Capture the cell that displays the provided text and extract its [X, Y] central coordinate. 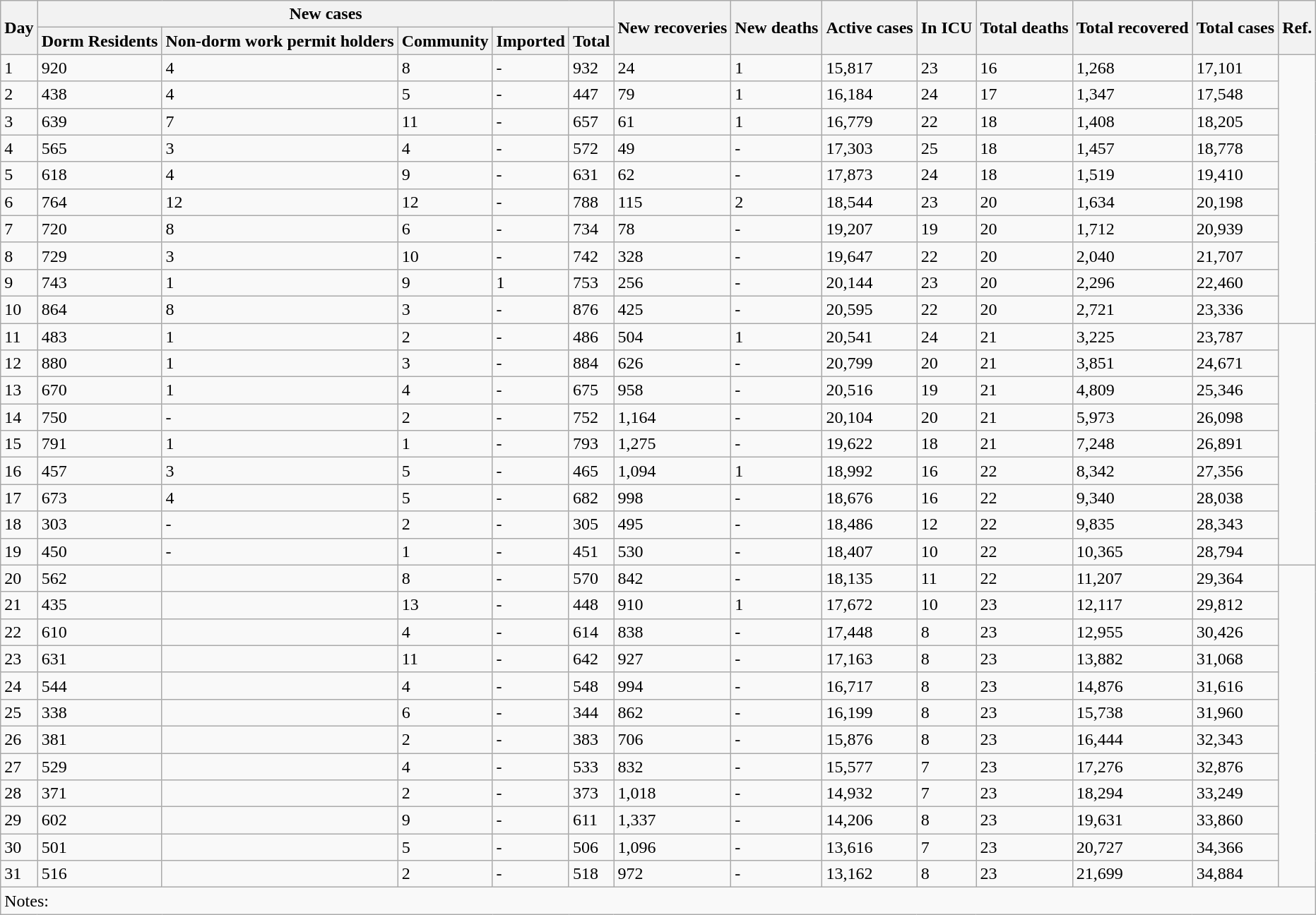
19,622 [870, 444]
20,727 [1132, 847]
791 [100, 444]
4,809 [1132, 390]
20,198 [1235, 202]
3,225 [1132, 337]
876 [591, 309]
18,486 [870, 525]
675 [591, 390]
457 [100, 471]
720 [100, 229]
Ref. [1297, 28]
447 [591, 95]
435 [100, 605]
31,616 [1235, 686]
788 [591, 202]
920 [100, 68]
17,873 [870, 175]
18,407 [870, 551]
In ICU [947, 28]
17,548 [1235, 95]
1,712 [1132, 229]
14,876 [1132, 686]
15,817 [870, 68]
Imported [530, 41]
610 [100, 632]
29,812 [1235, 605]
1,164 [672, 417]
673 [100, 498]
518 [591, 874]
338 [100, 712]
14,206 [870, 820]
33,860 [1235, 820]
504 [672, 337]
16,199 [870, 712]
1,347 [1132, 95]
764 [100, 202]
862 [672, 712]
657 [591, 121]
572 [591, 148]
639 [100, 121]
383 [591, 739]
28,343 [1235, 525]
465 [591, 471]
750 [100, 417]
486 [591, 337]
1,408 [1132, 121]
78 [672, 229]
17,163 [870, 659]
998 [672, 498]
New recoveries [672, 28]
932 [591, 68]
13,882 [1132, 659]
838 [672, 632]
12,955 [1132, 632]
79 [672, 95]
373 [591, 794]
618 [100, 175]
7,248 [1132, 444]
742 [591, 256]
18,544 [870, 202]
256 [672, 282]
670 [100, 390]
3,851 [1132, 364]
451 [591, 551]
2,040 [1132, 256]
30,426 [1235, 632]
1,457 [1132, 148]
32,343 [1235, 739]
9,340 [1132, 498]
Total deaths [1024, 28]
1,337 [672, 820]
16,779 [870, 121]
506 [591, 847]
864 [100, 309]
19,410 [1235, 175]
729 [100, 256]
Total [591, 41]
2,296 [1132, 282]
910 [672, 605]
13,162 [870, 874]
544 [100, 686]
23,787 [1235, 337]
533 [591, 766]
Total cases [1235, 28]
New deaths [777, 28]
562 [100, 578]
20,939 [1235, 229]
381 [100, 739]
21,707 [1235, 256]
20,144 [870, 282]
32,876 [1235, 766]
753 [591, 282]
1,094 [672, 471]
20,104 [870, 417]
927 [672, 659]
743 [100, 282]
61 [672, 121]
9,835 [1132, 525]
344 [591, 712]
21,699 [1132, 874]
Notes: [658, 901]
115 [672, 202]
438 [100, 95]
5,973 [1132, 417]
1,268 [1132, 68]
27 [19, 766]
17,276 [1132, 766]
15 [19, 444]
1,519 [1132, 175]
17,303 [870, 148]
26 [19, 739]
Active cases [870, 28]
8,342 [1132, 471]
734 [591, 229]
18,135 [870, 578]
20,799 [870, 364]
11,207 [1132, 578]
27,356 [1235, 471]
33,249 [1235, 794]
682 [591, 498]
28 [19, 794]
14,932 [870, 794]
793 [591, 444]
31 [19, 874]
30 [19, 847]
501 [100, 847]
31,068 [1235, 659]
17,101 [1235, 68]
450 [100, 551]
19,207 [870, 229]
832 [672, 766]
29 [19, 820]
530 [672, 551]
24,671 [1235, 364]
Dorm Residents [100, 41]
Total recovered [1132, 28]
62 [672, 175]
516 [100, 874]
Community [445, 41]
570 [591, 578]
18,205 [1235, 121]
371 [100, 794]
626 [672, 364]
1,096 [672, 847]
495 [672, 525]
23,336 [1235, 309]
602 [100, 820]
16,184 [870, 95]
328 [672, 256]
20,595 [870, 309]
28,038 [1235, 498]
15,577 [870, 766]
15,876 [870, 739]
18,992 [870, 471]
1,634 [1132, 202]
614 [591, 632]
19,647 [870, 256]
10,365 [1132, 551]
706 [672, 739]
17,448 [870, 632]
19,631 [1132, 820]
884 [591, 364]
20,516 [870, 390]
31,960 [1235, 712]
642 [591, 659]
29,364 [1235, 578]
34,884 [1235, 874]
972 [672, 874]
28,794 [1235, 551]
25,346 [1235, 390]
20,541 [870, 337]
26,098 [1235, 417]
17,672 [870, 605]
26,891 [1235, 444]
12,117 [1132, 605]
303 [100, 525]
529 [100, 766]
842 [672, 578]
448 [591, 605]
22,460 [1235, 282]
14 [19, 417]
34,366 [1235, 847]
305 [591, 525]
958 [672, 390]
1,018 [672, 794]
16,444 [1132, 739]
18,676 [870, 498]
565 [100, 148]
2,721 [1132, 309]
New cases [326, 14]
15,738 [1132, 712]
Non-dorm work permit holders [280, 41]
1,275 [672, 444]
994 [672, 686]
425 [672, 309]
483 [100, 337]
Day [19, 28]
548 [591, 686]
880 [100, 364]
18,778 [1235, 148]
611 [591, 820]
18,294 [1132, 794]
13,616 [870, 847]
752 [591, 417]
49 [672, 148]
16,717 [870, 686]
